Scan for the cell matching the given text and deliver its (x, y) coordinate at center. 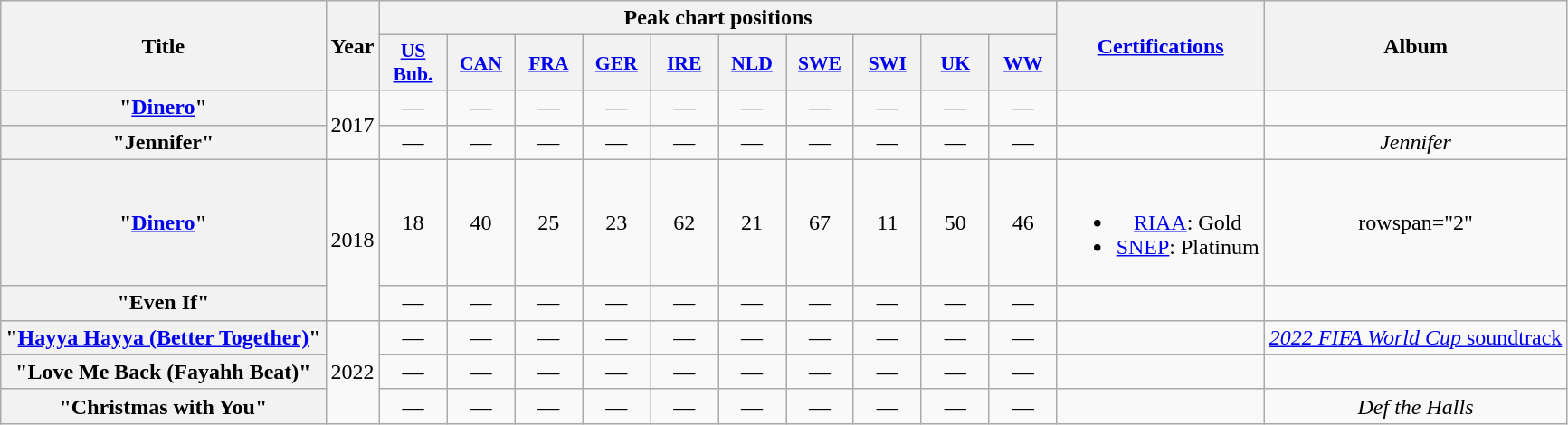
Certifications (1160, 45)
SWE (820, 63)
GER (617, 63)
Peak chart positions (718, 18)
67 (820, 222)
NLD (753, 63)
2018 (353, 240)
40 (481, 222)
"Hayya Hayya (Better Together)" (163, 337)
Title (163, 45)
WW (1022, 63)
FRA (548, 63)
50 (955, 222)
18 (413, 222)
25 (548, 222)
rowspan="2" (1415, 222)
"Love Me Back (Fayahh Beat)" (163, 372)
"Christmas with You" (163, 406)
Year (353, 45)
SWI (887, 63)
"Jennifer" (163, 142)
Album (1415, 45)
2022 FIFA World Cup soundtrack (1415, 337)
RIAA: GoldSNEP: Platinum (1160, 222)
USBub. (413, 63)
UK (955, 63)
46 (1022, 222)
"Even If" (163, 303)
CAN (481, 63)
62 (684, 222)
23 (617, 222)
Def the Halls (1415, 406)
11 (887, 222)
2017 (353, 125)
21 (753, 222)
Jennifer (1415, 142)
2022 (353, 372)
IRE (684, 63)
